Scan for the cell matching the given text and deliver its [X, Y] coordinate at center. 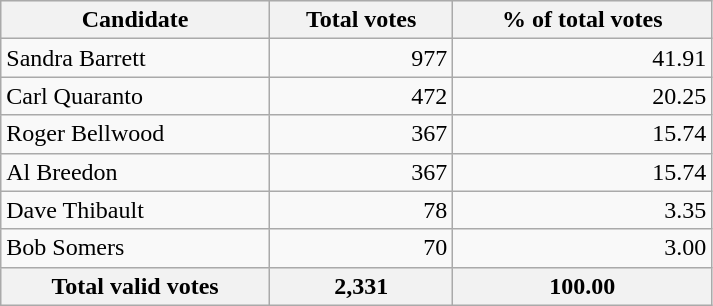
3.35 [582, 210]
977 [360, 58]
Roger Bellwood [136, 134]
Total votes [360, 20]
2,331 [360, 286]
Carl Quaranto [136, 96]
Dave Thibault [136, 210]
100.00 [582, 286]
Bob Somers [136, 248]
20.25 [582, 96]
Candidate [136, 20]
41.91 [582, 58]
78 [360, 210]
Al Breedon [136, 172]
Sandra Barrett [136, 58]
% of total votes [582, 20]
3.00 [582, 248]
472 [360, 96]
70 [360, 248]
Total valid votes [136, 286]
